Determine the [x, y] coordinate at the center of the cell enclosing the given text.  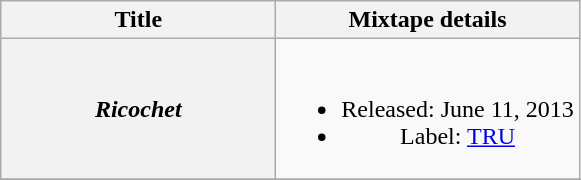
Ricochet [138, 109]
Title [138, 20]
Mixtape details [428, 20]
Released: June 11, 2013Label: TRU [428, 109]
